Provide the (x, y) coordinate of the cell's center where the given text is located.  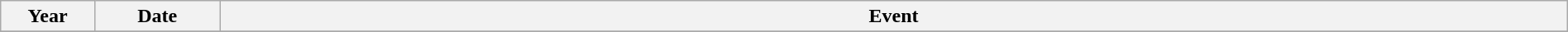
Year (48, 16)
Event (893, 16)
Date (157, 16)
